Determine the [X, Y] coordinate at the center of the cell enclosing the given text.  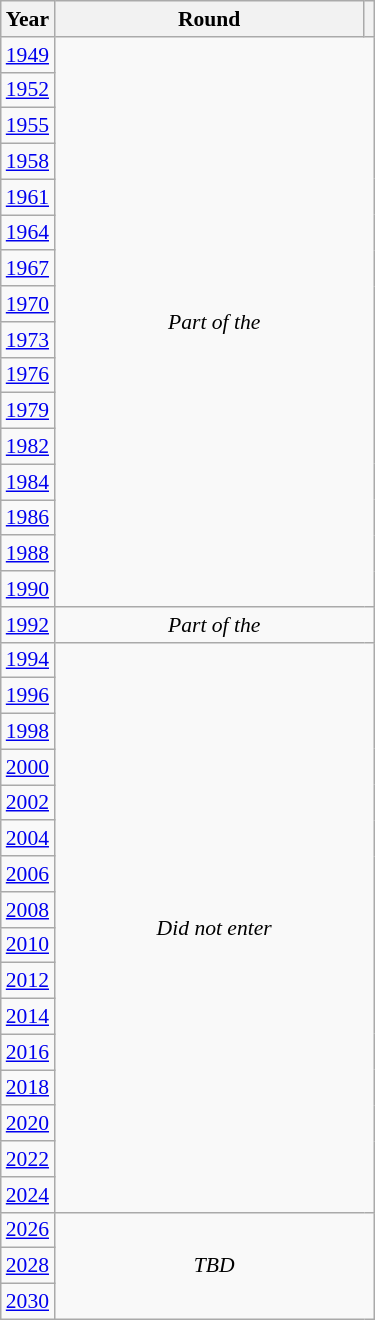
2018 [28, 1088]
1982 [28, 447]
1976 [28, 375]
1984 [28, 482]
Year [28, 19]
1998 [28, 732]
2012 [28, 981]
2030 [28, 1302]
1990 [28, 589]
1996 [28, 696]
1986 [28, 518]
1970 [28, 304]
1952 [28, 90]
2000 [28, 767]
2028 [28, 1266]
1973 [28, 340]
2026 [28, 1230]
1961 [28, 197]
1967 [28, 269]
Round [209, 19]
2024 [28, 1195]
2002 [28, 803]
1994 [28, 660]
2004 [28, 839]
1964 [28, 233]
2006 [28, 874]
2022 [28, 1159]
1988 [28, 554]
1955 [28, 126]
1992 [28, 625]
2008 [28, 910]
2014 [28, 1017]
2020 [28, 1124]
Did not enter [214, 927]
2010 [28, 945]
1958 [28, 162]
1979 [28, 411]
2016 [28, 1052]
TBD [214, 1266]
1949 [28, 55]
